Detect which cell encompasses the target text, then output its (X, Y) center coordinate. 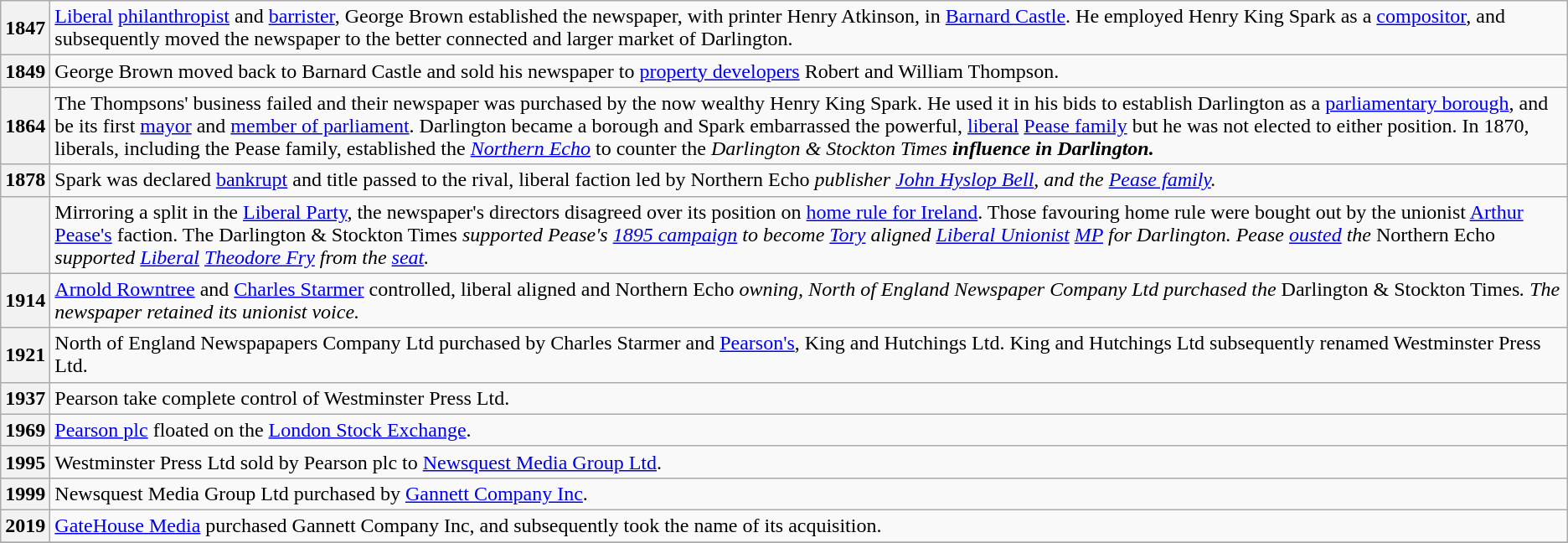
1999 (25, 494)
2019 (25, 525)
Pearson plc floated on the London Stock Exchange. (809, 430)
1969 (25, 430)
Pearson take complete control of Westminster Press Ltd. (809, 398)
Newsquest Media Group Ltd purchased by Gannett Company Inc. (809, 494)
1914 (25, 300)
1937 (25, 398)
Spark was declared bankrupt and title passed to the rival, liberal faction led by Northern Echo publisher John Hyslop Bell, and the Pease family. (809, 180)
George Brown moved back to Barnard Castle and sold his newspaper to property developers Robert and William Thompson. (809, 71)
1864 (25, 126)
GateHouse Media purchased Gannett Company Inc, and subsequently took the name of its acquisition. (809, 525)
1995 (25, 462)
1921 (25, 355)
1849 (25, 71)
Westminster Press Ltd sold by Pearson plc to Newsquest Media Group Ltd. (809, 462)
1878 (25, 180)
1847 (25, 28)
